Return [X, Y] of the center of cell containing provided text 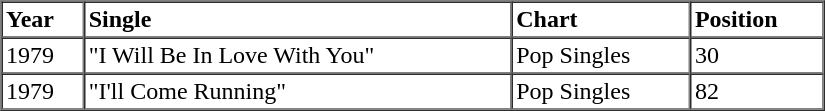
82 [756, 92]
Year [44, 20]
"I Will Be In Love With You" [298, 56]
Position [756, 20]
30 [756, 56]
Single [298, 20]
"I'll Come Running" [298, 92]
Chart [602, 20]
